From the cell containing the given text, extract its center point as [x, y] coordinate. 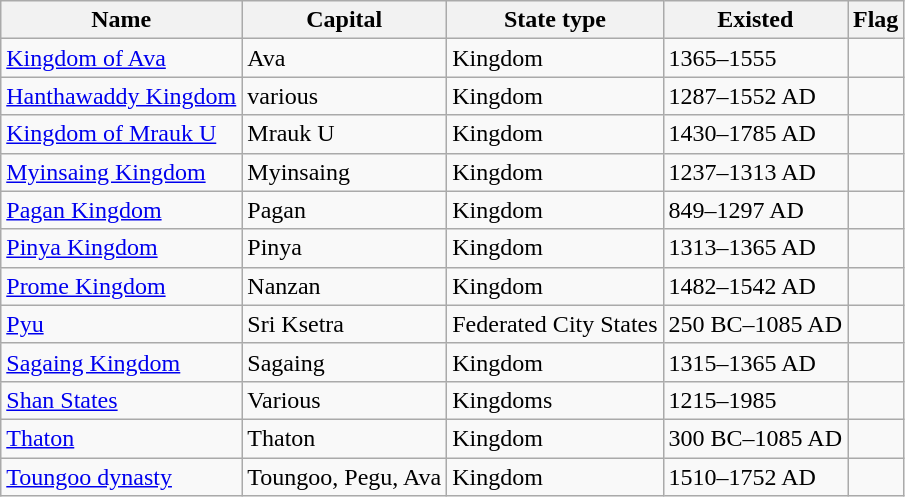
Myinsaing [344, 172]
1482–1542 AD [755, 286]
Pinya Kingdom [122, 248]
1287–1552 AD [755, 96]
Pinya [344, 248]
State type [555, 20]
Toungoo, Pegu, Ava [344, 477]
Prome Kingdom [122, 286]
300 BC–1085 AD [755, 438]
Kingdoms [555, 400]
1313–1365 AD [755, 248]
1430–1785 AD [755, 134]
Pagan [344, 210]
Kingdom of Ava [122, 58]
250 BC–1085 AD [755, 324]
Sagaing [344, 362]
Name [122, 20]
1315–1365 AD [755, 362]
Kingdom of Mrauk U [122, 134]
1237–1313 AD [755, 172]
Flag [876, 20]
Pagan Kingdom [122, 210]
1510–1752 AD [755, 477]
Federated City States [555, 324]
Toungoo dynasty [122, 477]
Pyu [122, 324]
Ava [344, 58]
1365–1555 [755, 58]
Existed [755, 20]
various [344, 96]
Shan States [122, 400]
Hanthawaddy Kingdom [122, 96]
Various [344, 400]
Capital [344, 20]
Nanzan [344, 286]
1215–1985 [755, 400]
Sri Ksetra [344, 324]
Myinsaing Kingdom [122, 172]
849–1297 AD [755, 210]
Sagaing Kingdom [122, 362]
Mrauk U [344, 134]
